Locate the cell with the specified text and output its (x, y) center coordinate. 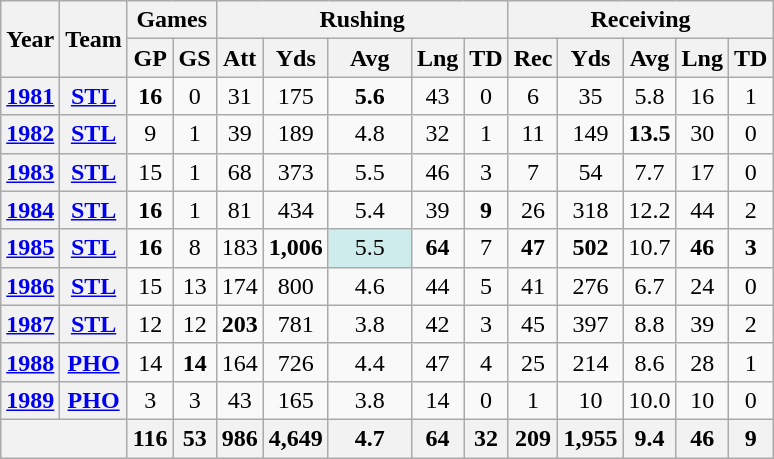
164 (240, 362)
726 (296, 362)
1989 (30, 400)
Att (240, 58)
174 (240, 286)
165 (296, 400)
397 (590, 324)
203 (240, 324)
434 (296, 210)
5.8 (650, 96)
8 (194, 248)
30 (702, 134)
373 (296, 172)
781 (296, 324)
1981 (30, 96)
214 (590, 362)
4.8 (370, 134)
53 (194, 438)
Team (94, 39)
1988 (30, 362)
1,006 (296, 248)
318 (590, 210)
4,649 (296, 438)
4.4 (370, 362)
1987 (30, 324)
25 (533, 362)
4.6 (370, 286)
1,955 (590, 438)
Receiving (640, 20)
1986 (30, 286)
189 (296, 134)
Year (30, 39)
8.8 (650, 324)
81 (240, 210)
10.0 (650, 400)
4.7 (370, 438)
175 (296, 96)
Games (172, 20)
5.6 (370, 96)
6 (533, 96)
GS (194, 58)
7.7 (650, 172)
42 (437, 324)
1982 (30, 134)
183 (240, 248)
28 (702, 362)
13 (194, 286)
209 (533, 438)
31 (240, 96)
4 (486, 362)
800 (296, 286)
26 (533, 210)
1984 (30, 210)
13.5 (650, 134)
Rushing (362, 20)
17 (702, 172)
68 (240, 172)
24 (702, 286)
6.7 (650, 286)
41 (533, 286)
149 (590, 134)
Rec (533, 58)
35 (590, 96)
10.7 (650, 248)
276 (590, 286)
1985 (30, 248)
502 (590, 248)
GP (150, 58)
54 (590, 172)
8.6 (650, 362)
5 (486, 286)
45 (533, 324)
12.2 (650, 210)
986 (240, 438)
11 (533, 134)
116 (150, 438)
5.4 (370, 210)
1983 (30, 172)
9.4 (650, 438)
